Search for the cell housing the specified text and yield its [X, Y] center coordinate. 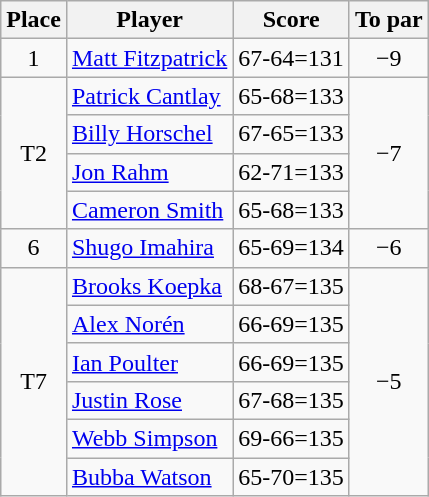
−5 [388, 381]
Alex Norén [149, 324]
Cameron Smith [149, 210]
Jon Rahm [149, 172]
Brooks Koepka [149, 286]
−7 [388, 153]
−9 [388, 58]
Patrick Cantlay [149, 96]
Justin Rose [149, 400]
Matt Fitzpatrick [149, 58]
Ian Poulter [149, 362]
Score [292, 20]
To par [388, 20]
Shugo Imahira [149, 248]
1 [34, 58]
68-67=135 [292, 286]
69-66=135 [292, 438]
Place [34, 20]
Player [149, 20]
T2 [34, 153]
Billy Horschel [149, 134]
Webb Simpson [149, 438]
−6 [388, 248]
65-70=135 [292, 477]
6 [34, 248]
67-65=133 [292, 134]
67-64=131 [292, 58]
T7 [34, 381]
67-68=135 [292, 400]
65-69=134 [292, 248]
Bubba Watson [149, 477]
62-71=133 [292, 172]
